From the cell containing the given text, extract its center point as [x, y] coordinate. 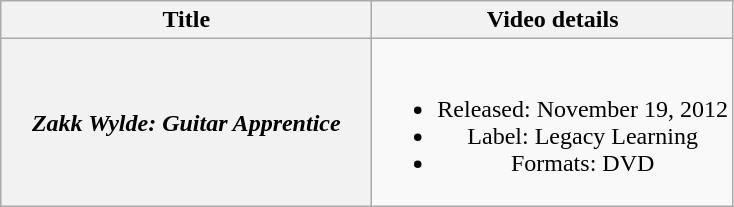
Zakk Wylde: Guitar Apprentice [186, 122]
Title [186, 20]
Released: November 19, 2012Label: Legacy LearningFormats: DVD [553, 122]
Video details [553, 20]
